Scan for the cell matching the given text and deliver its (X, Y) coordinate at center. 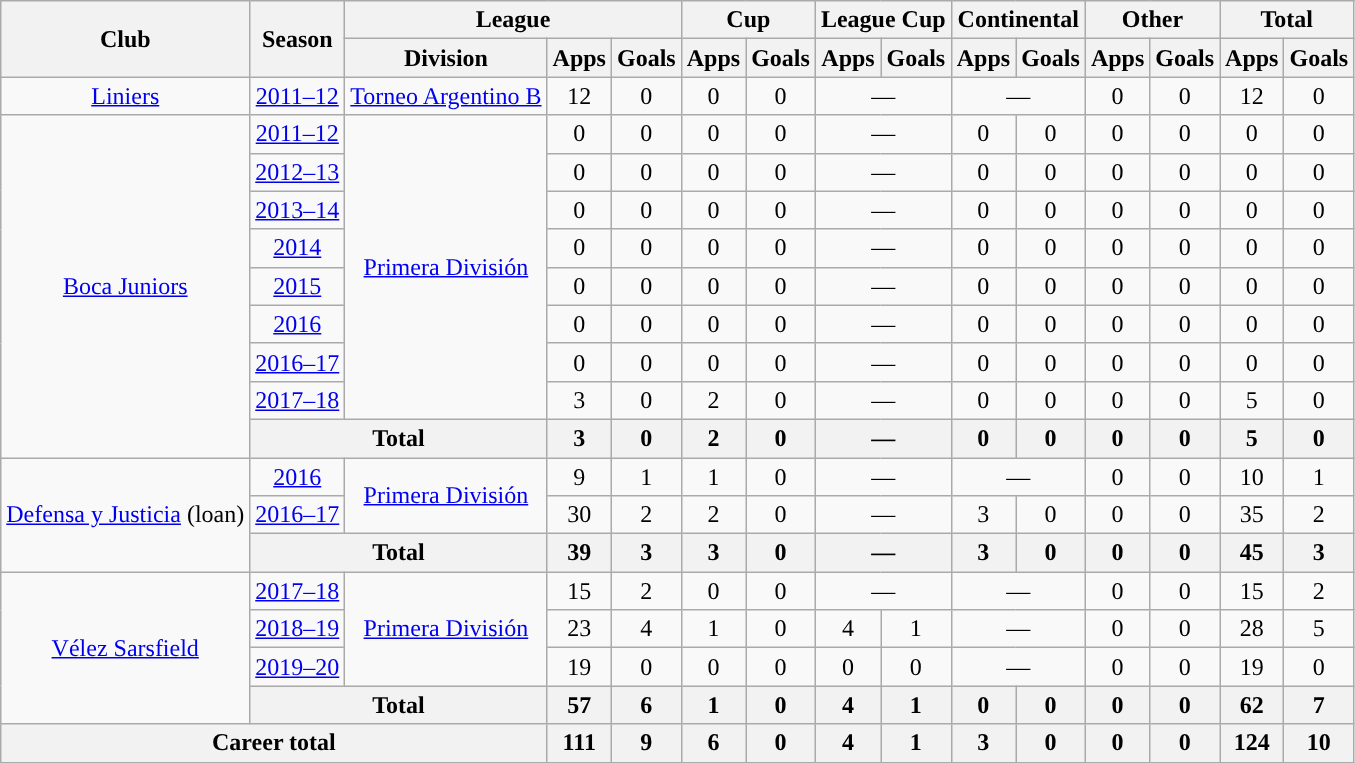
2018–19 (298, 629)
Torneo Argentino B (446, 96)
Liniers (126, 96)
Division (446, 58)
45 (1252, 553)
62 (1252, 705)
Other (1152, 20)
Boca Juniors (126, 286)
57 (579, 705)
2019–20 (298, 667)
23 (579, 629)
Career total (274, 743)
Season (298, 39)
Cup (748, 20)
2015 (298, 286)
111 (579, 743)
League Cup (883, 20)
2012–13 (298, 172)
Defensa y Justicia (loan) (126, 515)
Vélez Sarsfield (126, 648)
124 (1252, 743)
30 (579, 515)
Continental (1018, 20)
28 (1252, 629)
7 (1319, 705)
39 (579, 553)
35 (1252, 515)
League (513, 20)
2014 (298, 248)
Club (126, 39)
2013–14 (298, 210)
